Provide the [X, Y] coordinate of the cell's center where the given text is located.  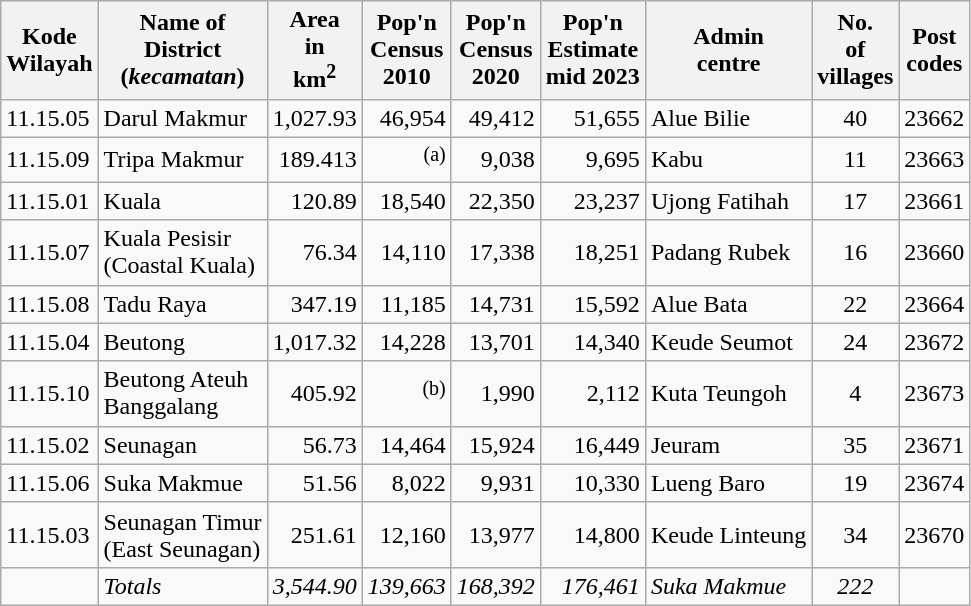
23673 [934, 394]
23661 [934, 201]
251.61 [314, 534]
15,924 [496, 445]
8,022 [406, 483]
23671 [934, 445]
Seunagan Timur (East Seunagan) [182, 534]
23664 [934, 304]
23,237 [592, 201]
10,330 [592, 483]
139,663 [406, 586]
Beutong Ateuh Banggalang [182, 394]
Kuta Teungoh [728, 394]
49,412 [496, 118]
1,027.93 [314, 118]
76.34 [314, 252]
168,392 [496, 586]
347.19 [314, 304]
16 [856, 252]
11.15.08 [50, 304]
120.89 [314, 201]
Tadu Raya [182, 304]
11.15.01 [50, 201]
9,038 [496, 160]
24 [856, 342]
11.15.06 [50, 483]
23662 [934, 118]
14,731 [496, 304]
15,592 [592, 304]
Area in km2 [314, 50]
1,990 [496, 394]
11.15.07 [50, 252]
Seunagan [182, 445]
1,017.32 [314, 342]
18,251 [592, 252]
Darul Makmur [182, 118]
(a) [406, 160]
51,655 [592, 118]
23674 [934, 483]
23670 [934, 534]
11.15.10 [50, 394]
KodeWilayah [50, 50]
16,449 [592, 445]
13,701 [496, 342]
Postcodes [934, 50]
Alue Bilie [728, 118]
4 [856, 394]
Pop'nCensus2020 [496, 50]
189.413 [314, 160]
(b) [406, 394]
14,800 [592, 534]
14,110 [406, 252]
14,340 [592, 342]
11.15.09 [50, 160]
13,977 [496, 534]
51.56 [314, 483]
11 [856, 160]
Kuala [182, 201]
11.15.02 [50, 445]
11.15.05 [50, 118]
14,228 [406, 342]
Admin centre [728, 50]
14,464 [406, 445]
17 [856, 201]
11.15.04 [50, 342]
Keude Seumot [728, 342]
11,185 [406, 304]
23660 [934, 252]
Ujong Fatihah [728, 201]
Tripa Makmur [182, 160]
17,338 [496, 252]
Totals [182, 586]
Keude Linteung [728, 534]
Alue Bata [728, 304]
Padang Rubek [728, 252]
23672 [934, 342]
18,540 [406, 201]
3,544.90 [314, 586]
Pop'nCensus2010 [406, 50]
Name ofDistrict(kecamatan) [182, 50]
405.92 [314, 394]
34 [856, 534]
Kuala Pesisir (Coastal Kuala) [182, 252]
22,350 [496, 201]
Pop'nEstimatemid 2023 [592, 50]
11.15.03 [50, 534]
176,461 [592, 586]
46,954 [406, 118]
9,931 [496, 483]
19 [856, 483]
Lueng Baro [728, 483]
Kabu [728, 160]
22 [856, 304]
222 [856, 586]
40 [856, 118]
No. ofvillages [856, 50]
35 [856, 445]
Beutong [182, 342]
12,160 [406, 534]
Jeuram [728, 445]
23663 [934, 160]
9,695 [592, 160]
2,112 [592, 394]
56.73 [314, 445]
